Find where the given text appears and provide that cell's center as [X, Y] coordinate. 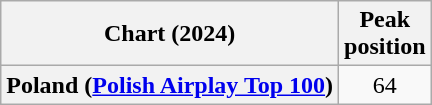
Chart (2024) [170, 34]
64 [385, 85]
Peakposition [385, 34]
Poland (Polish Airplay Top 100) [170, 85]
